Search for the cell housing the specified text and yield its (X, Y) center coordinate. 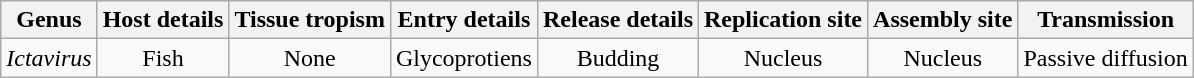
Release details (618, 20)
Tissue tropism (310, 20)
Passive diffusion (1106, 58)
Replication site (784, 20)
Genus (49, 20)
Host details (163, 20)
Fish (163, 58)
Entry details (464, 20)
Transmission (1106, 20)
Ictavirus (49, 58)
None (310, 58)
Assembly site (943, 20)
Budding (618, 58)
Glycoprotiens (464, 58)
